Return [X, Y] of the center of cell containing provided text 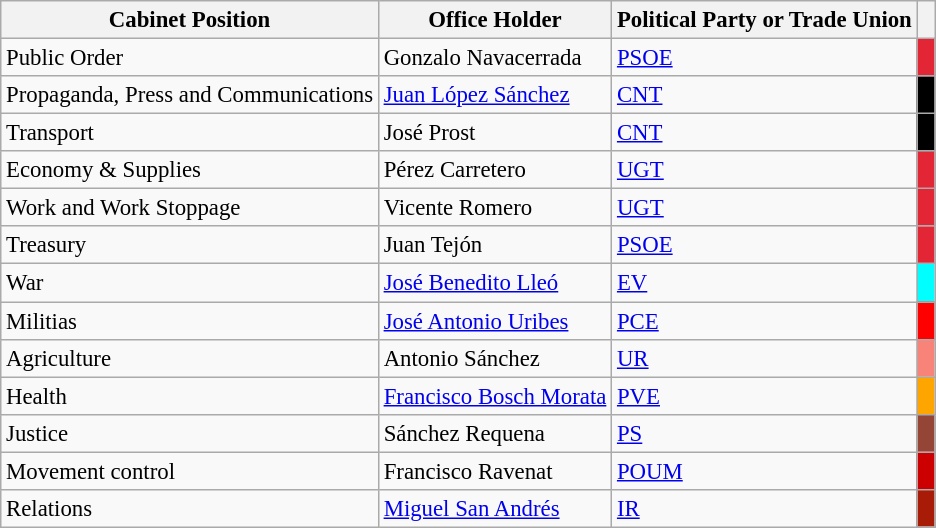
UR [764, 358]
Justice [190, 433]
Propaganda, Press and Communications [190, 95]
Cabinet Position [190, 20]
José Antonio Uribes [494, 321]
José Benedito Lleó [494, 283]
Vicente Romero [494, 208]
José Prost [494, 133]
Francisco Bosch Morata [494, 396]
Office Holder [494, 20]
Juan Tejón [494, 245]
IR [764, 509]
Sánchez Requena [494, 433]
POUM [764, 471]
Relations [190, 509]
EV [764, 283]
Treasury [190, 245]
PS [764, 433]
Gonzalo Navacerrada [494, 58]
Pérez Carretero [494, 170]
Health [190, 396]
Public Order [190, 58]
Transport [190, 133]
Antonio Sánchez [494, 358]
Movement control [190, 471]
PVE [764, 396]
PCE [764, 321]
War [190, 283]
Work and Work Stoppage [190, 208]
Juan López Sánchez [494, 95]
Militias [190, 321]
Francisco Ravenat [494, 471]
Miguel San Andrés [494, 509]
Agriculture [190, 358]
Economy & Supplies [190, 170]
Political Party or Trade Union [764, 20]
